Locate the cell with the specified text and output its (x, y) center coordinate. 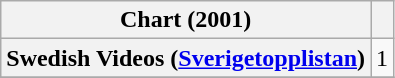
1 (382, 58)
Chart (2001) (186, 20)
Swedish Videos (Sverigetopplistan) (186, 58)
